Locate the cell with the specified text and output its [X, Y] center coordinate. 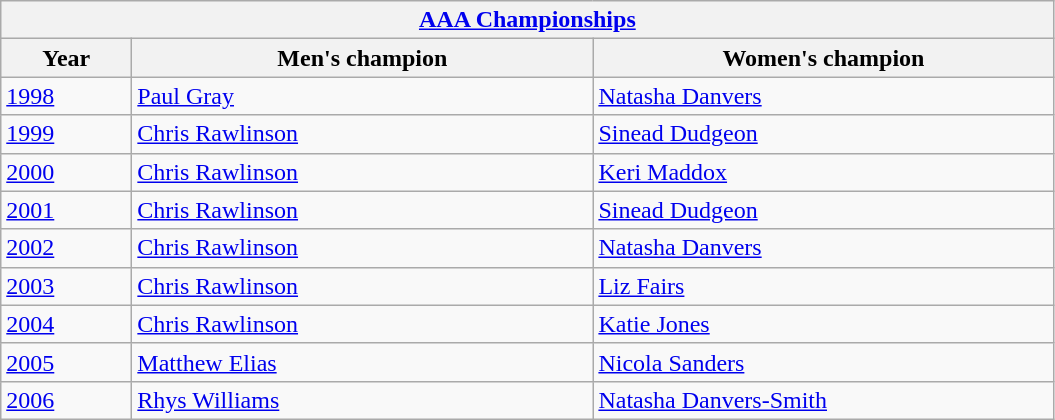
2002 [66, 248]
1999 [66, 134]
Paul Gray [362, 96]
Nicola Sanders [824, 362]
Rhys Williams [362, 400]
2003 [66, 286]
2001 [66, 210]
1998 [66, 96]
Matthew Elias [362, 362]
2006 [66, 400]
Natasha Danvers-Smith [824, 400]
Katie Jones [824, 324]
Keri Maddox [824, 172]
Year [66, 58]
AAA Championships [528, 20]
Men's champion [362, 58]
2005 [66, 362]
2000 [66, 172]
2004 [66, 324]
Liz Fairs [824, 286]
Women's champion [824, 58]
